Return [x, y] of the center of cell containing provided text 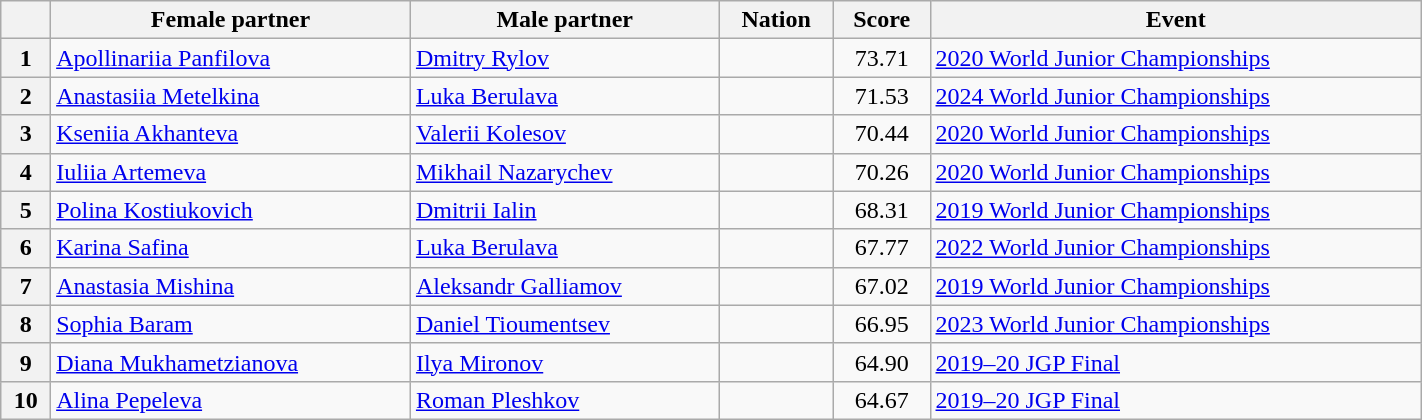
Score [882, 20]
3 [26, 134]
71.53 [882, 96]
6 [26, 248]
10 [26, 400]
Roman Pleshkov [564, 400]
Male partner [564, 20]
Iuliia Artemeva [231, 172]
Ilya Mironov [564, 362]
Anastasia Mishina [231, 286]
67.02 [882, 286]
9 [26, 362]
Sophia Baram [231, 324]
Alina Pepeleva [231, 400]
Dmitry Rylov [564, 58]
Mikhail Nazarychev [564, 172]
Aleksandr Galliamov [564, 286]
Apollinariia Panfilova [231, 58]
8 [26, 324]
5 [26, 210]
68.31 [882, 210]
Female partner [231, 20]
70.26 [882, 172]
Kseniia Akhanteva [231, 134]
Dmitrii Ialin [564, 210]
64.67 [882, 400]
7 [26, 286]
Diana Mukhametzianova [231, 362]
64.90 [882, 362]
4 [26, 172]
Daniel Tioumentsev [564, 324]
67.77 [882, 248]
2024 World Junior Championships [1176, 96]
1 [26, 58]
2023 World Junior Championships [1176, 324]
73.71 [882, 58]
Event [1176, 20]
Karina Safina [231, 248]
70.44 [882, 134]
Polina Kostiukovich [231, 210]
66.95 [882, 324]
2022 World Junior Championships [1176, 248]
Anastasiia Metelkina [231, 96]
Nation [776, 20]
2 [26, 96]
Valerii Kolesov [564, 134]
